Locate the cell with the specified text and output its [x, y] center coordinate. 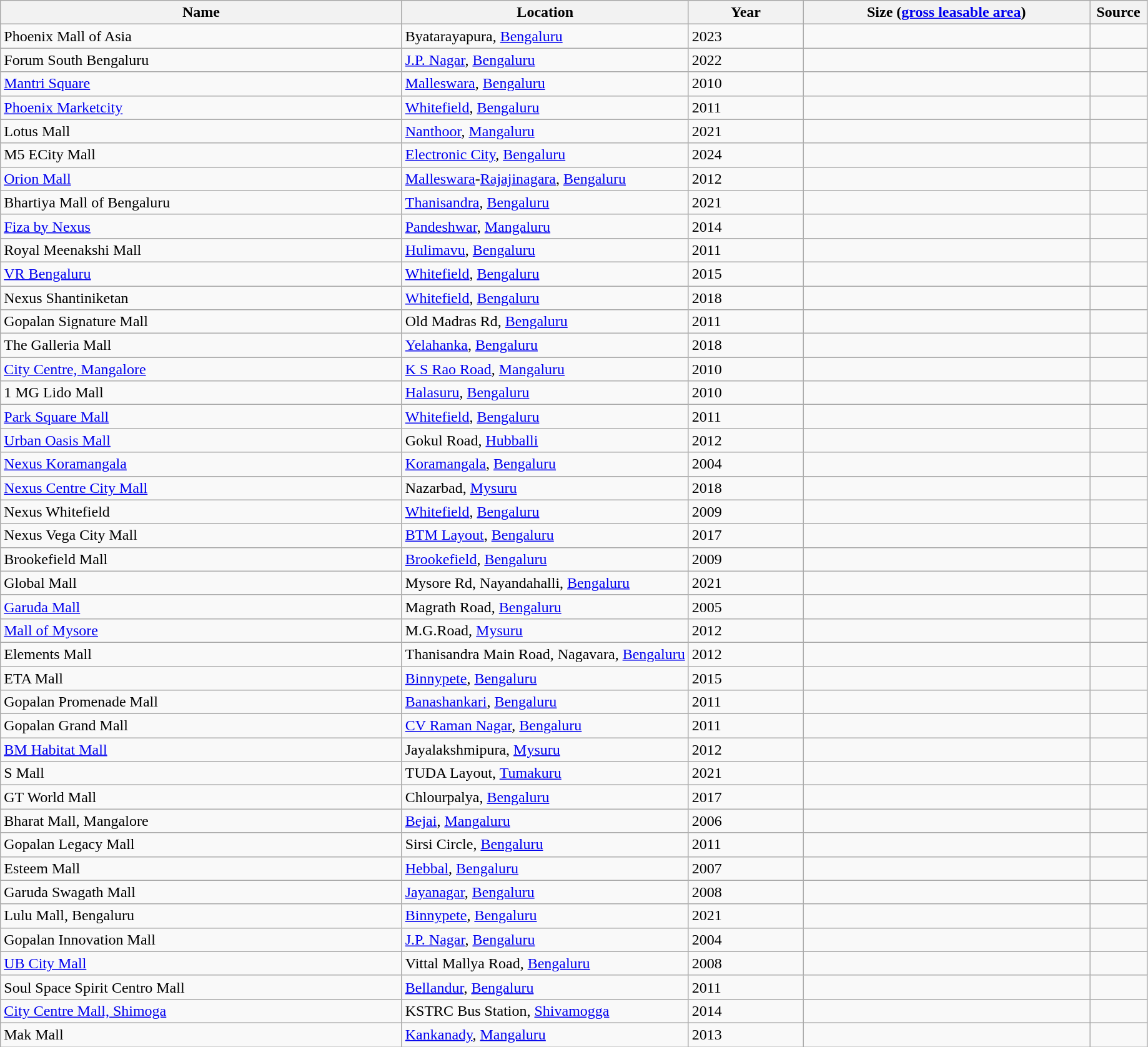
K S Rao Road, Mangaluru [545, 369]
Banashankari, Bengaluru [545, 702]
Nanthoor, Mangaluru [545, 131]
Lulu Mall, Bengaluru [201, 916]
Nazarbad, Mysuru [545, 488]
Bellandur, Bengaluru [545, 987]
2006 [746, 821]
Nexus Vega City Mall [201, 535]
Old Madras Rd, Bengaluru [545, 322]
Lotus Mall [201, 131]
Koramangala, Bengaluru [545, 464]
2013 [746, 1035]
Malleswara-Rajajinagara, Bengaluru [545, 179]
Thanisandra, Bengaluru [545, 202]
2022 [746, 60]
BTM Layout, Bengaluru [545, 535]
Hulimavu, Bengaluru [545, 250]
Phoenix Marketcity [201, 107]
Magrath Road, Bengaluru [545, 607]
Electronic City, Bengaluru [545, 155]
Soul Space Spirit Centro Mall [201, 987]
KSTRC Bus Station, Shivamogga [545, 1011]
Chlourpalya, Bengaluru [545, 797]
Brookefield, Bengaluru [545, 559]
Park Square Mall [201, 417]
Royal Meenakshi Mall [201, 250]
Location [545, 12]
Gopalan Legacy Mall [201, 845]
Garuda Mall [201, 607]
Year [746, 12]
Hebbal, Bengaluru [545, 868]
Size (gross leasable area) [947, 12]
S Mall [201, 773]
2007 [746, 868]
CV Raman Nagar, Bengaluru [545, 726]
Bhartiya Mall of Bengaluru [201, 202]
M.G.Road, Mysuru [545, 630]
Orion Mall [201, 179]
Forum South Bengaluru [201, 60]
Jayanagar, Bengaluru [545, 892]
Nexus Whitefield [201, 512]
1 MG Lido Mall [201, 393]
Gopalan Grand Mall [201, 726]
Nexus Koramangala [201, 464]
TUDA Layout, Tumakuru [545, 773]
Mall of Mysore [201, 630]
Name [201, 12]
Halasuru, Bengaluru [545, 393]
Jayalakshmipura, Mysuru [545, 750]
Urban Oasis Mall [201, 440]
ETA Mall [201, 678]
2023 [746, 36]
Kankanady, Mangaluru [545, 1035]
Malleswara, Bengaluru [545, 84]
Gopalan Innovation Mall [201, 940]
Gopalan Signature Mall [201, 322]
Elements Mall [201, 654]
2024 [746, 155]
VR Bengaluru [201, 274]
Thanisandra Main Road, Nagavara, Bengaluru [545, 654]
Gopalan Promenade Mall [201, 702]
City Centre, Mangalore [201, 369]
The Galleria Mall [201, 345]
Mantri Square [201, 84]
Nexus Shantiniketan [201, 298]
Byatarayapura, Bengaluru [545, 36]
Bharat Mall, Mangalore [201, 821]
Source [1119, 12]
Mysore Rd, Nayandahalli, Bengaluru [545, 583]
M5 ECity Mall [201, 155]
Esteem Mall [201, 868]
UB City Mall [201, 963]
Vittal Mallya Road, Bengaluru [545, 963]
Gokul Road, Hubballi [545, 440]
Sirsi Circle, Bengaluru [545, 845]
Pandeshwar, Mangaluru [545, 226]
Mak Mall [201, 1035]
BM Habitat Mall [201, 750]
Bejai, Mangaluru [545, 821]
Fiza by Nexus [201, 226]
Global Mall [201, 583]
2005 [746, 607]
Garuda Swagath Mall [201, 892]
City Centre Mall, Shimoga [201, 1011]
Phoenix Mall of Asia [201, 36]
Yelahanka, Bengaluru [545, 345]
Nexus Centre City Mall [201, 488]
Brookefield Mall [201, 559]
GT World Mall [201, 797]
